Find where the given text appears and provide that cell's center as (x, y) coordinate. 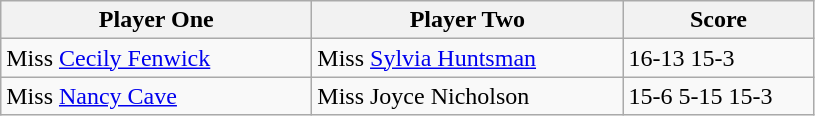
Miss Sylvia Huntsman (468, 58)
Player One (156, 20)
16-13 15-3 (718, 58)
Miss Cecily Fenwick (156, 58)
Miss Nancy Cave (156, 96)
Player Two (468, 20)
15-6 5-15 15-3 (718, 96)
Miss Joyce Nicholson (468, 96)
Score (718, 20)
